Capture the cell that displays the provided text and extract its [X, Y] central coordinate. 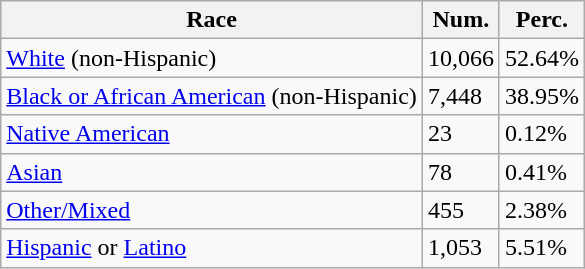
0.41% [542, 172]
2.38% [542, 210]
23 [460, 134]
Race [212, 20]
Native American [212, 134]
Hispanic or Latino [212, 248]
7,448 [460, 96]
Other/Mixed [212, 210]
1,053 [460, 248]
Perc. [542, 20]
White (non-Hispanic) [212, 58]
38.95% [542, 96]
10,066 [460, 58]
Asian [212, 172]
Black or African American (non-Hispanic) [212, 96]
52.64% [542, 58]
78 [460, 172]
Num. [460, 20]
455 [460, 210]
5.51% [542, 248]
0.12% [542, 134]
